Return [X, Y] of the center of cell containing provided text 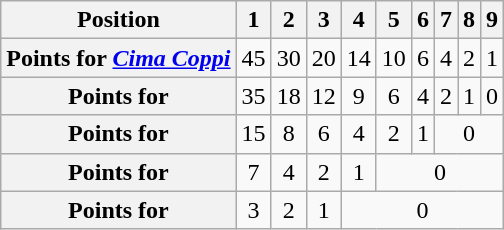
14 [358, 58]
18 [288, 96]
30 [288, 58]
15 [254, 134]
45 [254, 58]
12 [324, 96]
Position [118, 20]
20 [324, 58]
10 [394, 58]
Points for Cima Coppi [118, 58]
35 [254, 96]
5 [394, 20]
